Search for the cell housing the specified text and yield its [X, Y] center coordinate. 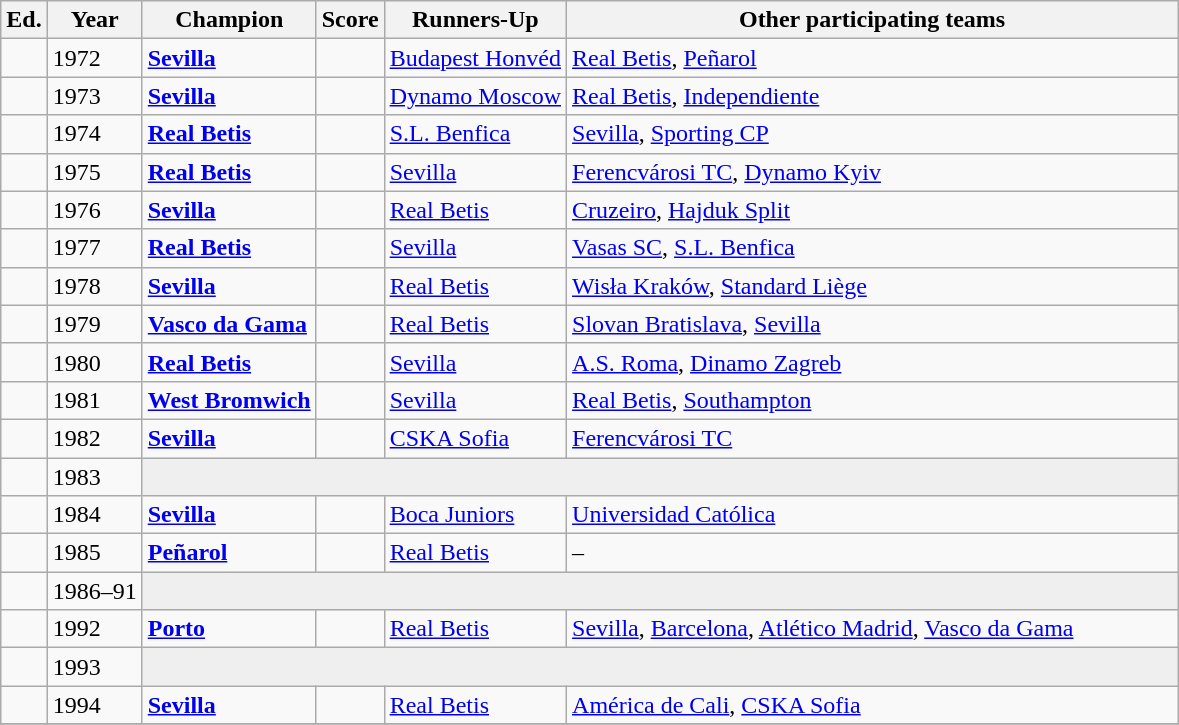
1992 [94, 629]
1986–91 [94, 591]
Champion [229, 20]
Score [350, 20]
Ferencvárosi TC, Dynamo Kyiv [872, 172]
1978 [94, 286]
Porto [229, 629]
Cruzeiro, Hajduk Split [872, 210]
1980 [94, 362]
Universidad Católica [872, 515]
1982 [94, 438]
Real Betis, Southampton [872, 400]
Peñarol [229, 553]
Wisła Kraków, Standard Liège [872, 286]
1972 [94, 58]
Slovan Bratislava, Sevilla [872, 324]
Runners-Up [475, 20]
1981 [94, 400]
Boca Juniors [475, 515]
CSKA Sofia [475, 438]
1976 [94, 210]
Ferencvárosi TC [872, 438]
Budapest Honvéd [475, 58]
Vasas SC, S.L. Benfica [872, 248]
1975 [94, 172]
West Bromwich [229, 400]
Sevilla, Barcelona, Atlético Madrid, Vasco da Gama [872, 629]
1994 [94, 705]
1985 [94, 553]
1973 [94, 96]
Ed. [24, 20]
S.L. Benfica [475, 134]
1984 [94, 515]
1993 [94, 667]
Other participating teams [872, 20]
América de Cali, CSKA Sofia [872, 705]
Real Betis, Peñarol [872, 58]
Year [94, 20]
Vasco da Gama [229, 324]
A.S. Roma, Dinamo Zagreb [872, 362]
Sevilla, Sporting CP [872, 134]
1983 [94, 477]
– [872, 553]
1974 [94, 134]
Real Betis, Independiente [872, 96]
1979 [94, 324]
Dynamo Moscow [475, 96]
1977 [94, 248]
